Capture the cell that displays the provided text and extract its (x, y) central coordinate. 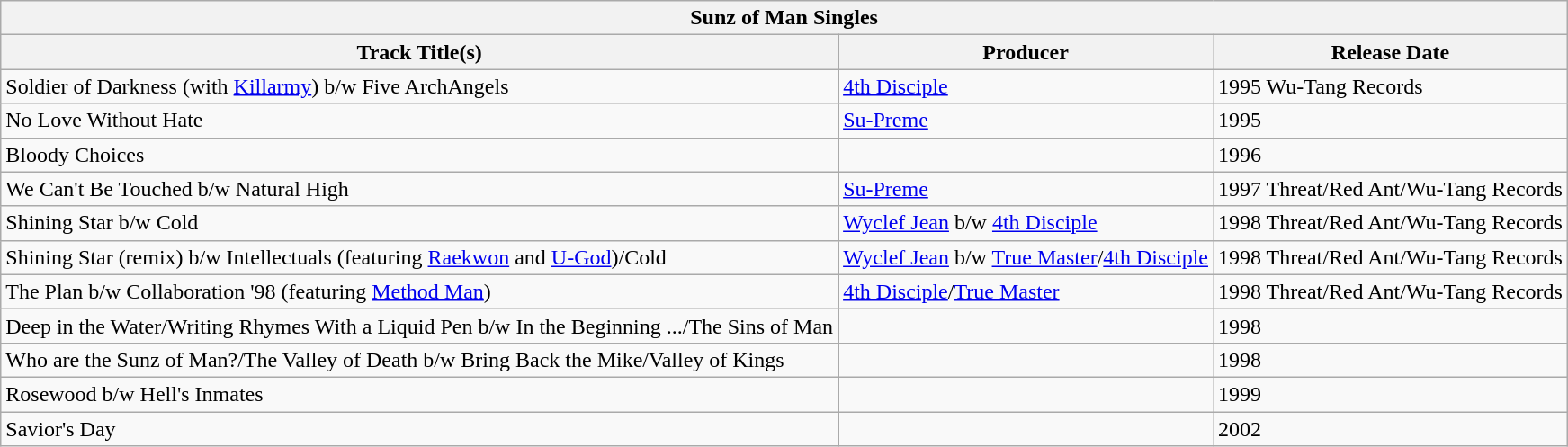
Wyclef Jean b/w 4th Disciple (1026, 223)
2002 (1390, 429)
4th Disciple (1026, 86)
4th Disciple/True Master (1026, 291)
1996 (1390, 155)
1995 (1390, 121)
Sunz of Man Singles (784, 18)
The Plan b/w Collaboration '98 (featuring Method Man) (419, 291)
Deep in the Water/Writing Rhymes With a Liquid Pen b/w In the Beginning .../The Sins of Man (419, 326)
Soldier of Darkness (with Killarmy) b/w Five ArchAngels (419, 86)
1997 Threat/Red Ant/Wu-Tang Records (1390, 189)
Bloody Choices (419, 155)
Who are the Sunz of Man?/The Valley of Death b/w Bring Back the Mike/Valley of Kings (419, 360)
Savior's Day (419, 429)
We Can't Be Touched b/w Natural High (419, 189)
1995 Wu-Tang Records (1390, 86)
Track Title(s) (419, 52)
No Love Without Hate (419, 121)
1999 (1390, 394)
Shining Star b/w Cold (419, 223)
Wyclef Jean b/w True Master/4th Disciple (1026, 257)
Producer (1026, 52)
Shining Star (remix) b/w Intellectuals (featuring Raekwon and U-God)/Cold (419, 257)
Rosewood b/w Hell's Inmates (419, 394)
Release Date (1390, 52)
